Return the [x, y] coordinate for the center point of the cell that contains the specified text.  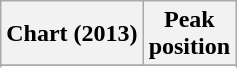
Peakposition [189, 34]
Chart (2013) [72, 34]
